Find where the given text appears and provide that cell's center as (X, Y) coordinate. 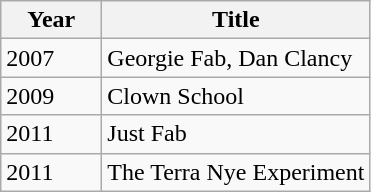
The Terra Nye Experiment (236, 172)
Clown School (236, 96)
Just Fab (236, 134)
2007 (52, 58)
Title (236, 20)
2009 (52, 96)
Georgie Fab, Dan Clancy (236, 58)
Year (52, 20)
